Detect which cell encompasses the target text, then output its [x, y] center coordinate. 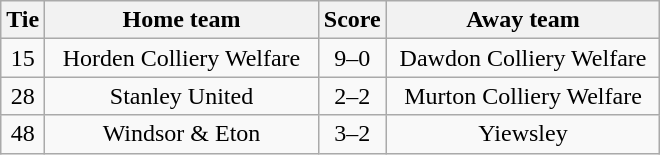
Away team [523, 20]
Stanley United [182, 96]
9–0 [352, 58]
28 [23, 96]
Dawdon Colliery Welfare [523, 58]
Tie [23, 20]
Windsor & Eton [182, 134]
Murton Colliery Welfare [523, 96]
Horden Colliery Welfare [182, 58]
48 [23, 134]
3–2 [352, 134]
2–2 [352, 96]
Yiewsley [523, 134]
15 [23, 58]
Home team [182, 20]
Score [352, 20]
